Detect which cell encompasses the target text, then output its (x, y) center coordinate. 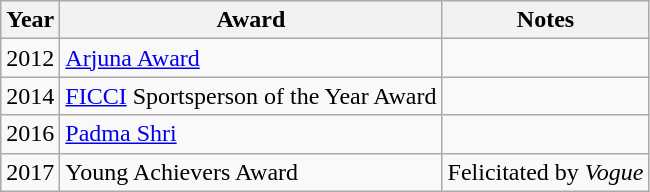
2016 (30, 134)
Felicitated by Vogue (546, 172)
Arjuna Award (251, 58)
2012 (30, 58)
FICCI Sportsperson of the Year Award (251, 96)
Notes (546, 20)
Award (251, 20)
Year (30, 20)
2017 (30, 172)
Padma Shri (251, 134)
2014 (30, 96)
Young Achievers Award (251, 172)
